Extract the (X, Y) coordinate from the center of the cell holding the provided text.  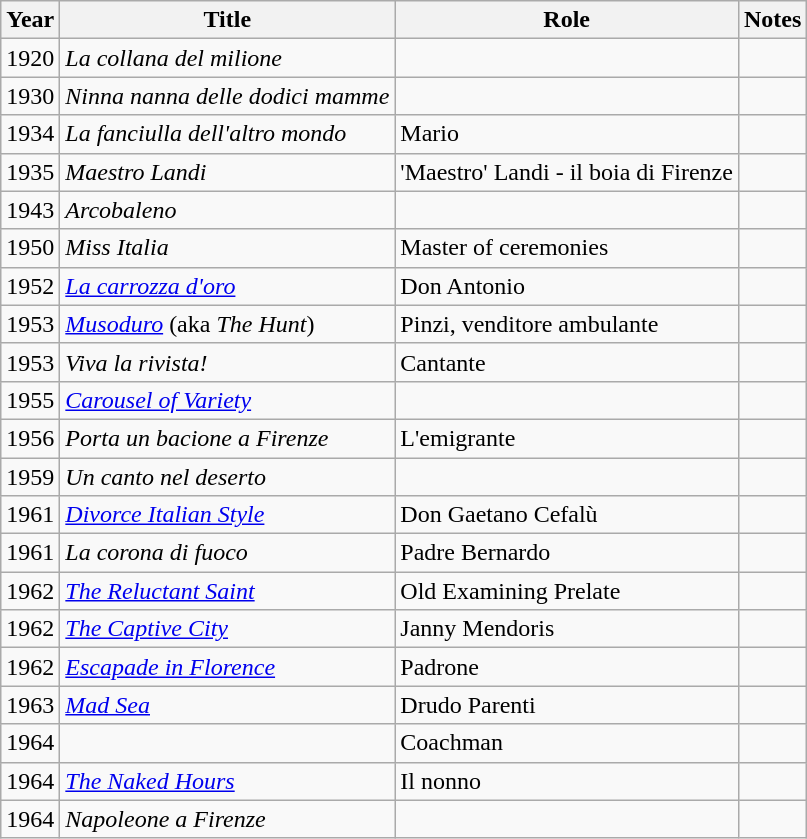
Ninna nanna delle dodici mamme (228, 96)
The Reluctant Saint (228, 591)
Maestro Landi (228, 172)
Padre Bernardo (567, 553)
Divorce Italian Style (228, 515)
Arcobaleno (228, 210)
Carousel of Variety (228, 400)
Master of ceremonies (567, 248)
Napoleone a Firenze (228, 819)
1959 (30, 477)
1955 (30, 400)
Old Examining Prelate (567, 591)
1952 (30, 286)
La carrozza d'oro (228, 286)
Padrone (567, 667)
Escapade in Florence (228, 667)
Title (228, 20)
'Maestro' Landi - il boia di Firenze (567, 172)
Notes (772, 20)
L'emigrante (567, 438)
Mario (567, 134)
La collana del milione (228, 58)
Role (567, 20)
Mad Sea (228, 705)
Year (30, 20)
1930 (30, 96)
La fanciulla dell'altro mondo (228, 134)
La corona di fuoco (228, 553)
Pinzi, venditore ambulante (567, 324)
1935 (30, 172)
1963 (30, 705)
Miss Italia (228, 248)
Il nonno (567, 781)
Janny Mendoris (567, 629)
1920 (30, 58)
Don Gaetano Cefalù (567, 515)
Coachman (567, 743)
Viva la rivista! (228, 362)
1956 (30, 438)
The Captive City (228, 629)
1943 (30, 210)
Drudo Parenti (567, 705)
The Naked Hours (228, 781)
Un canto nel deserto (228, 477)
Porta un bacione a Firenze (228, 438)
Cantante (567, 362)
1934 (30, 134)
Don Antonio (567, 286)
1950 (30, 248)
Musoduro (aka The Hunt) (228, 324)
